Determine the (X, Y) coordinate at the center of the cell enclosing the given text.  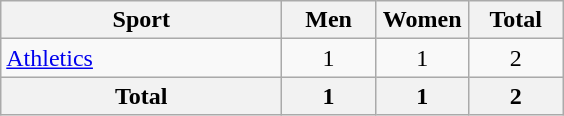
Sport (142, 20)
Athletics (142, 58)
Women (422, 20)
Men (329, 20)
